From the cell containing the given text, extract its center point as [x, y] coordinate. 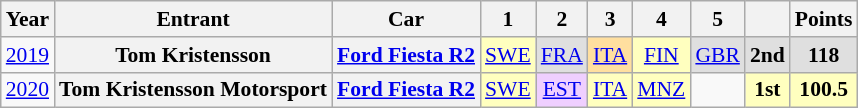
EST [562, 90]
Entrant [193, 19]
Tom Kristensson [193, 55]
Year [28, 19]
GBR [718, 55]
3 [610, 19]
1 [508, 19]
4 [661, 19]
2019 [28, 55]
100.5 [824, 90]
1st [768, 90]
2nd [768, 55]
FRA [562, 55]
5 [718, 19]
2 [562, 19]
Car [406, 19]
Points [824, 19]
MNZ [661, 90]
2020 [28, 90]
118 [824, 55]
FIN [661, 55]
Tom Kristensson Motorsport [193, 90]
